Determine the (X, Y) coordinate at the center of the cell enclosing the given text.  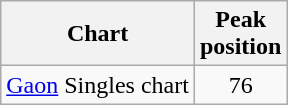
Peakposition (240, 34)
Gaon Singles chart (98, 85)
Chart (98, 34)
76 (240, 85)
